Provide the (x, y) coordinate of the cell's center where the given text is located.  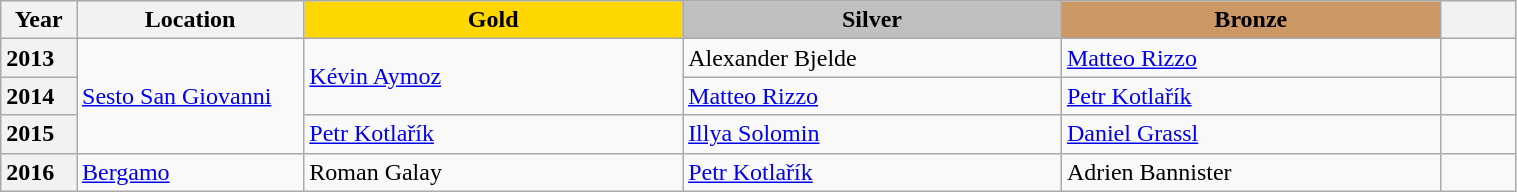
2014 (39, 96)
Illya Solomin (872, 134)
Silver (872, 20)
Location (190, 20)
Roman Galay (494, 172)
Gold (494, 20)
Bergamo (190, 172)
Daniel Grassl (1250, 134)
Year (39, 20)
Sesto San Giovanni (190, 96)
Bronze (1250, 20)
2013 (39, 58)
2015 (39, 134)
Alexander Bjelde (872, 58)
Kévin Aymoz (494, 77)
Adrien Bannister (1250, 172)
2016 (39, 172)
